For the text-containing cell, return its midpoint in (x, y) coordinate format. 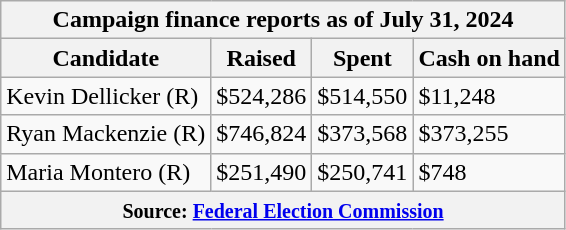
$373,568 (362, 134)
Ryan Mackenzie (R) (106, 134)
$11,248 (489, 96)
$524,286 (262, 96)
Cash on hand (489, 58)
$748 (489, 172)
$514,550 (362, 96)
Spent (362, 58)
Source: Federal Election Commission (284, 210)
$250,741 (362, 172)
$251,490 (262, 172)
Kevin Dellicker (R) (106, 96)
$373,255 (489, 134)
Maria Montero (R) (106, 172)
Candidate (106, 58)
Raised (262, 58)
Campaign finance reports as of July 31, 2024 (284, 20)
$746,824 (262, 134)
